Search for the cell housing the specified text and yield its [x, y] center coordinate. 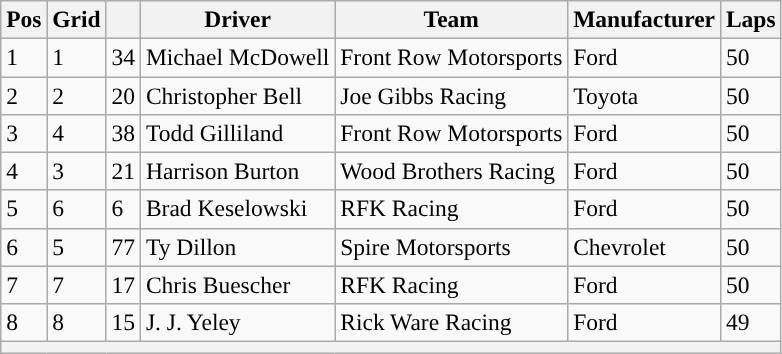
17 [123, 285]
Ty Dillon [237, 247]
Manufacturer [644, 19]
Pos [24, 19]
49 [750, 322]
77 [123, 247]
J. J. Yeley [237, 322]
Laps [750, 19]
Wood Brothers Racing [452, 171]
Team [452, 19]
15 [123, 322]
Toyota [644, 95]
Grid [76, 19]
34 [123, 57]
21 [123, 171]
Christopher Bell [237, 95]
Brad Keselowski [237, 209]
Driver [237, 19]
Spire Motorsports [452, 247]
Chris Buescher [237, 285]
Harrison Burton [237, 171]
Joe Gibbs Racing [452, 95]
Rick Ware Racing [452, 322]
38 [123, 133]
20 [123, 95]
Todd Gilliland [237, 133]
Michael McDowell [237, 57]
Chevrolet [644, 247]
